From the cell containing the given text, extract its center point as (X, Y) coordinate. 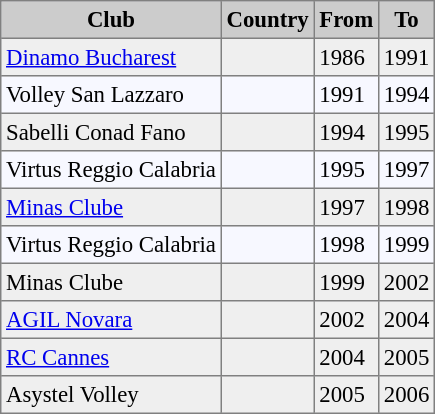
Dinamo Bucharest (111, 57)
Volley San Lazzaro (111, 95)
Club (111, 20)
2006 (406, 395)
AGIL Novara (111, 320)
1986 (346, 57)
From (346, 20)
To (406, 20)
Country (268, 20)
Asystel Volley (111, 395)
Sabelli Conad Fano (111, 132)
RC Cannes (111, 357)
